Provide the [x, y] coordinate of the cell's center where the given text is located.  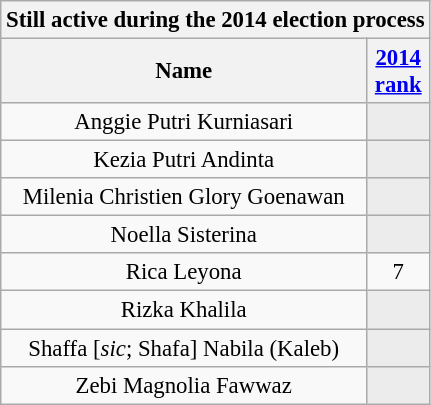
Rizka Khalila [184, 310]
Name [184, 72]
Milenia Christien Glory Goenawan [184, 197]
Anggie Putri Kurniasari [184, 122]
Shaffa [sic; Shafa] Nabila (Kaleb) [184, 348]
Still active during the 2014 election process [216, 20]
7 [398, 273]
Kezia Putri Andinta [184, 160]
Zebi Magnolia Fawwaz [184, 385]
Rica Leyona [184, 273]
2014rank [398, 72]
Noella Sisterina [184, 235]
